Output the [X, Y] coordinate of the center of the cell containing the given text.  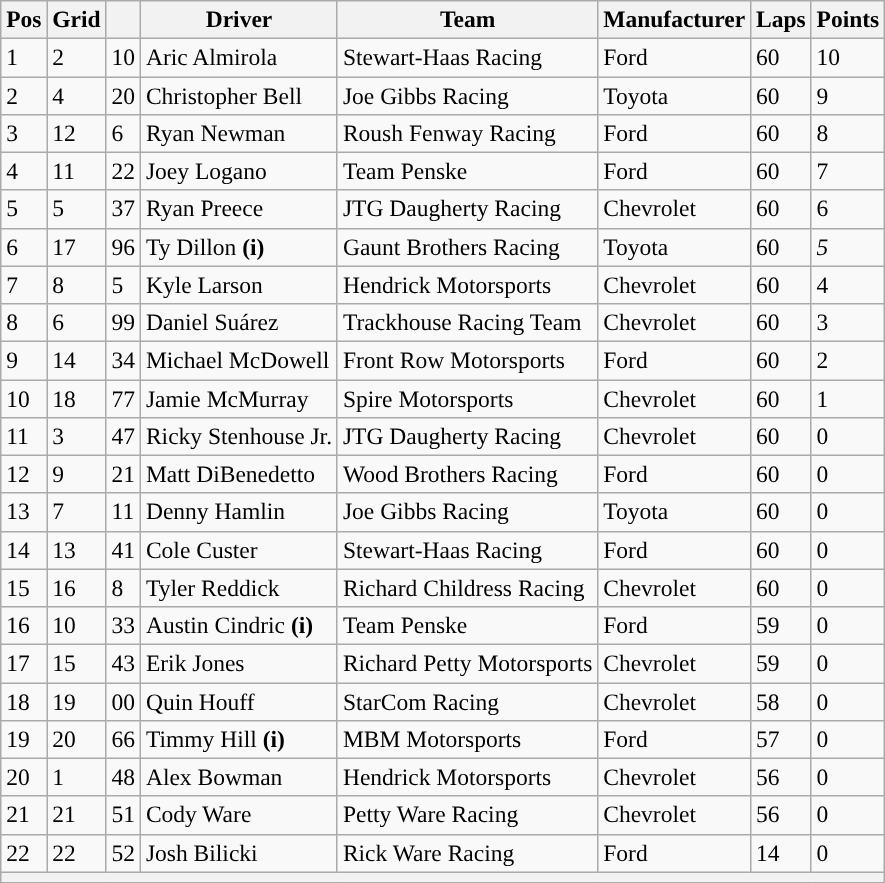
52 [123, 853]
47 [123, 436]
00 [123, 701]
StarCom Racing [467, 701]
Austin Cindric (i) [238, 625]
Cody Ware [238, 815]
Trackhouse Racing Team [467, 322]
Denny Hamlin [238, 512]
34 [123, 360]
Erik Jones [238, 663]
Josh Bilicki [238, 853]
Aric Almirola [238, 57]
58 [782, 701]
Gaunt Brothers Racing [467, 247]
Joey Logano [238, 171]
37 [123, 209]
Spire Motorsports [467, 398]
Alex Bowman [238, 777]
Pos [24, 19]
Cole Custer [238, 550]
Roush Fenway Racing [467, 133]
57 [782, 739]
Daniel Suárez [238, 322]
Ryan Preece [238, 209]
43 [123, 663]
Points [848, 19]
Richard Petty Motorsports [467, 663]
99 [123, 322]
Ryan Newman [238, 133]
33 [123, 625]
48 [123, 777]
Front Row Motorsports [467, 360]
Wood Brothers Racing [467, 474]
Richard Childress Racing [467, 588]
Kyle Larson [238, 285]
Michael McDowell [238, 360]
Manufacturer [674, 19]
96 [123, 247]
Driver [238, 19]
Rick Ware Racing [467, 853]
77 [123, 398]
Timmy Hill (i) [238, 739]
41 [123, 550]
Team [467, 19]
51 [123, 815]
Laps [782, 19]
MBM Motorsports [467, 739]
Jamie McMurray [238, 398]
66 [123, 739]
Ricky Stenhouse Jr. [238, 436]
Tyler Reddick [238, 588]
Ty Dillon (i) [238, 247]
Grid [76, 19]
Christopher Bell [238, 95]
Quin Houff [238, 701]
Petty Ware Racing [467, 815]
Matt DiBenedetto [238, 474]
